Detect which cell encompasses the target text, then output its [x, y] center coordinate. 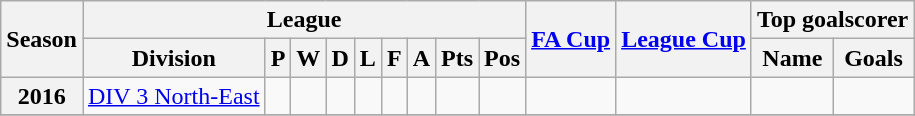
L [368, 58]
P [278, 58]
W [308, 58]
Season [42, 39]
Pts [458, 58]
League Cup [684, 39]
D [340, 58]
Division [174, 58]
DIV 3 North-East [174, 96]
Goals [873, 58]
Pos [502, 58]
FA Cup [571, 39]
Top goalscorer [832, 20]
2016 [42, 96]
A [421, 58]
League [304, 20]
Name [792, 58]
F [394, 58]
